For the text-containing cell, return its midpoint in (X, Y) coordinate format. 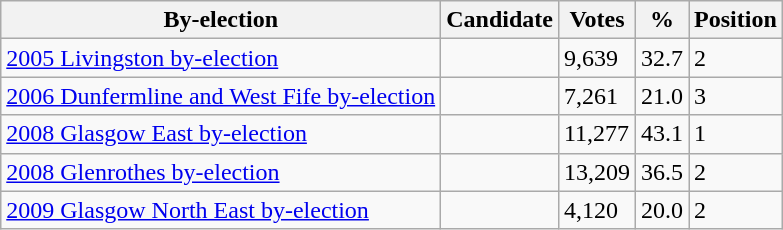
Position (736, 20)
13,209 (596, 172)
32.7 (662, 58)
3 (736, 96)
21.0 (662, 96)
2006 Dunfermline and West Fife by-election (221, 96)
36.5 (662, 172)
Candidate (500, 20)
1 (736, 134)
9,639 (596, 58)
43.1 (662, 134)
4,120 (596, 210)
2008 Glasgow East by-election (221, 134)
Votes (596, 20)
20.0 (662, 210)
2008 Glenrothes by-election (221, 172)
% (662, 20)
2009 Glasgow North East by-election (221, 210)
11,277 (596, 134)
7,261 (596, 96)
By-election (221, 20)
2005 Livingston by-election (221, 58)
